Extract the (X, Y) coordinate from the center of the cell holding the provided text.  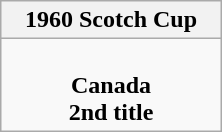
1960 Scotch Cup (111, 20)
Canada2nd title (111, 85)
